Provide the [x, y] coordinate of the cell's center where the given text is located.  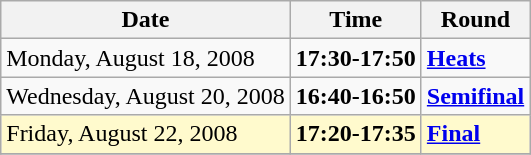
Friday, August 22, 2008 [146, 134]
Wednesday, August 20, 2008 [146, 96]
Semifinal [475, 96]
17:20-17:35 [356, 134]
Heats [475, 58]
16:40-16:50 [356, 96]
Time [356, 20]
17:30-17:50 [356, 58]
Round [475, 20]
Final [475, 134]
Monday, August 18, 2008 [146, 58]
Date [146, 20]
